Identify which cell holds the provided text, then report its [x, y] central coordinate. 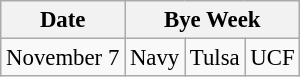
UCF [272, 58]
Bye Week [212, 20]
Navy [155, 58]
Date [63, 20]
Tulsa [215, 58]
November 7 [63, 58]
